Return the [x, y] coordinate for the center point of the cell that contains the specified text.  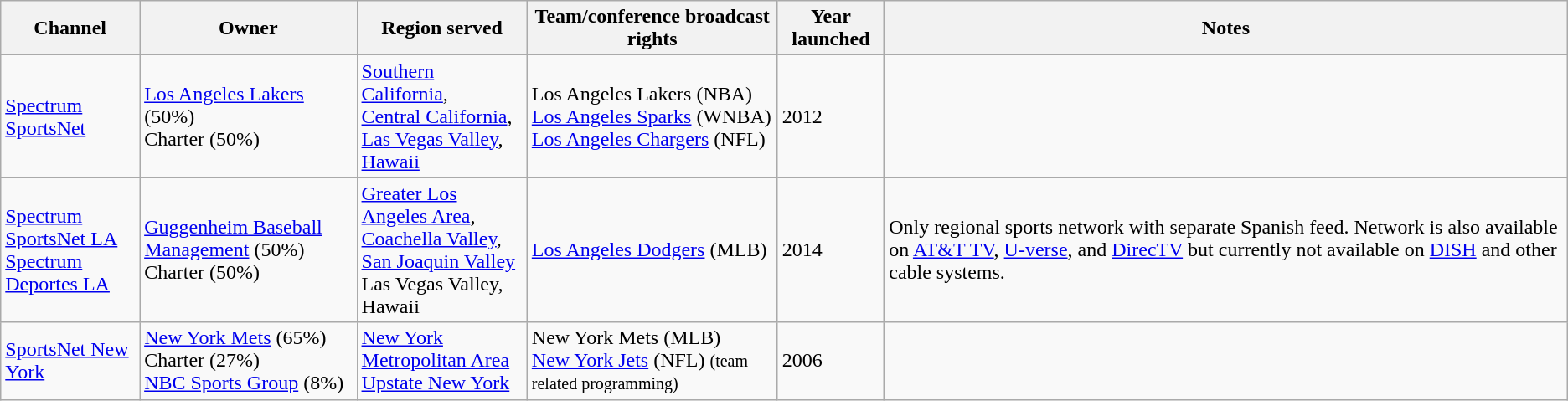
Owner [248, 28]
Channel [70, 28]
Spectrum SportsNet [70, 116]
Greater Los Angeles Area,Coachella Valley,San Joaquin ValleyLas Vegas Valley,Hawaii [442, 249]
2012 [831, 116]
Notes [1226, 28]
Year launched [831, 28]
New York Mets (65%)Charter (27%)NBC Sports Group (8%) [248, 361]
SportsNet New York [70, 361]
Southern California,Central California,Las Vegas Valley,Hawaii [442, 116]
2006 [831, 361]
Guggenheim Baseball Management (50%)Charter (50%) [248, 249]
Team/conference broadcast rights [652, 28]
New York Mets (MLB)New York Jets (NFL) (team related programming) [652, 361]
Los Angeles Lakers (50%)Charter (50%) [248, 116]
Spectrum SportsNet LASpectrum Deportes LA [70, 249]
2014 [831, 249]
Region served [442, 28]
Los Angeles Lakers (NBA)Los Angeles Sparks (WNBA)Los Angeles Chargers (NFL) [652, 116]
Los Angeles Dodgers (MLB) [652, 249]
New York Metropolitan AreaUpstate New York [442, 361]
